Scan for the cell matching the given text and deliver its [x, y] coordinate at center. 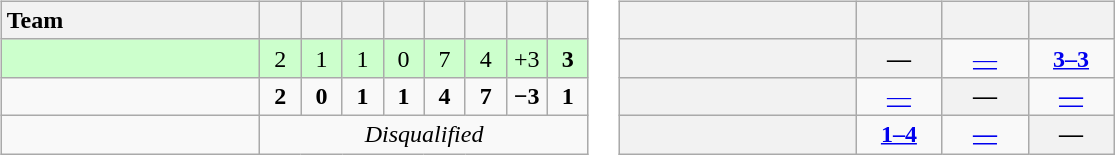
1–4 [899, 134]
3–3 [1071, 58]
+3 [526, 58]
3 [568, 58]
Team [130, 20]
Disqualified [424, 134]
−3 [526, 96]
